Scan for the cell matching the given text and deliver its (X, Y) coordinate at center. 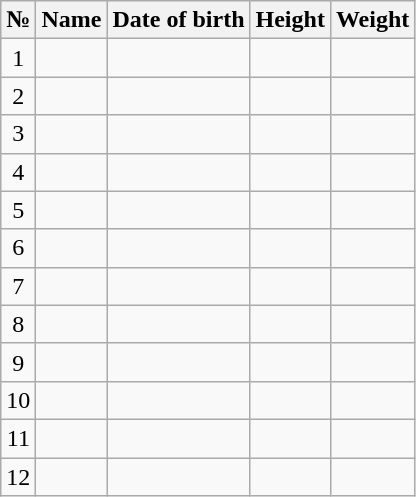
Date of birth (178, 20)
Name (72, 20)
8 (18, 324)
10 (18, 400)
5 (18, 210)
7 (18, 286)
2 (18, 96)
11 (18, 438)
4 (18, 172)
9 (18, 362)
1 (18, 58)
12 (18, 477)
3 (18, 134)
Weight (372, 20)
№ (18, 20)
6 (18, 248)
Height (290, 20)
